Capture the cell that displays the provided text and extract its (X, Y) central coordinate. 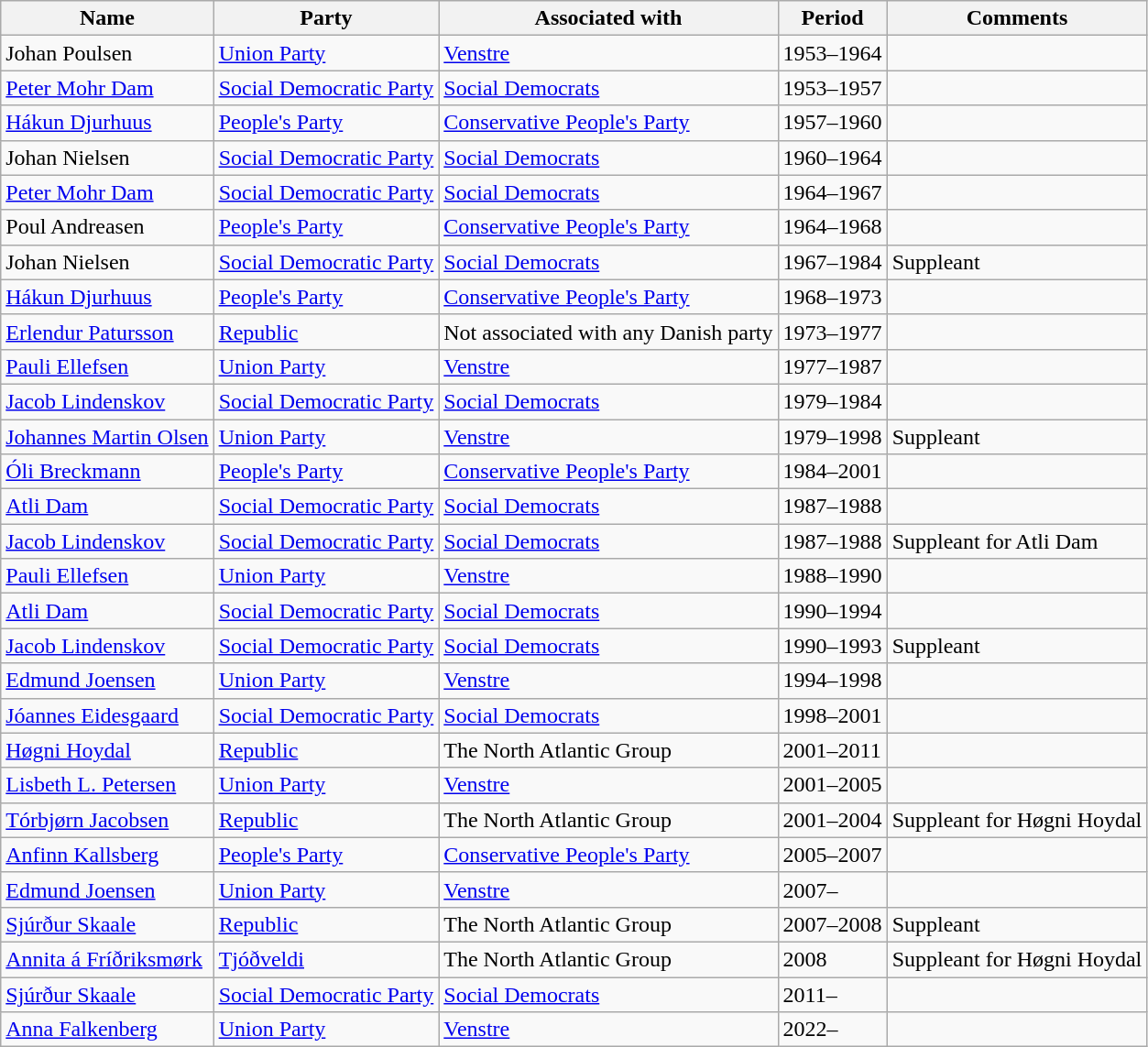
2022– (832, 1030)
Óli Breckmann (107, 472)
1998–2001 (832, 715)
2008 (832, 959)
Tórbjørn Jacobsen (107, 820)
Party (326, 18)
Comments (1017, 18)
1968–1973 (832, 297)
Associated with (608, 18)
1967–1984 (832, 262)
1957–1960 (832, 123)
Johan Poulsen (107, 53)
Lisbeth L. Petersen (107, 785)
Poul Andreasen (107, 227)
2001–2005 (832, 785)
Erlendur Patursson (107, 332)
1988–1990 (832, 576)
1953–1964 (832, 53)
1979–1984 (832, 401)
1977–1987 (832, 366)
1953–1957 (832, 88)
Period (832, 18)
1973–1977 (832, 332)
Anna Falkenberg (107, 1030)
Anfinn Kallsberg (107, 855)
1990–1994 (832, 611)
2001–2011 (832, 750)
2005–2007 (832, 855)
Johannes Martin Olsen (107, 437)
2001–2004 (832, 820)
2007–2008 (832, 924)
1994–1998 (832, 681)
1984–2001 (832, 472)
1960–1964 (832, 158)
Not associated with any Danish party (608, 332)
2007– (832, 889)
2011– (832, 994)
Name (107, 18)
1964–1968 (832, 227)
1990–1993 (832, 646)
1979–1998 (832, 437)
Tjóðveldi (326, 959)
Jóannes Eidesgaard (107, 715)
Suppleant for Atli Dam (1017, 541)
Annita á Fríðriksmørk (107, 959)
1964–1967 (832, 192)
Høgni Hoydal (107, 750)
